Determine the [x, y] coordinate at the center of the cell enclosing the given text.  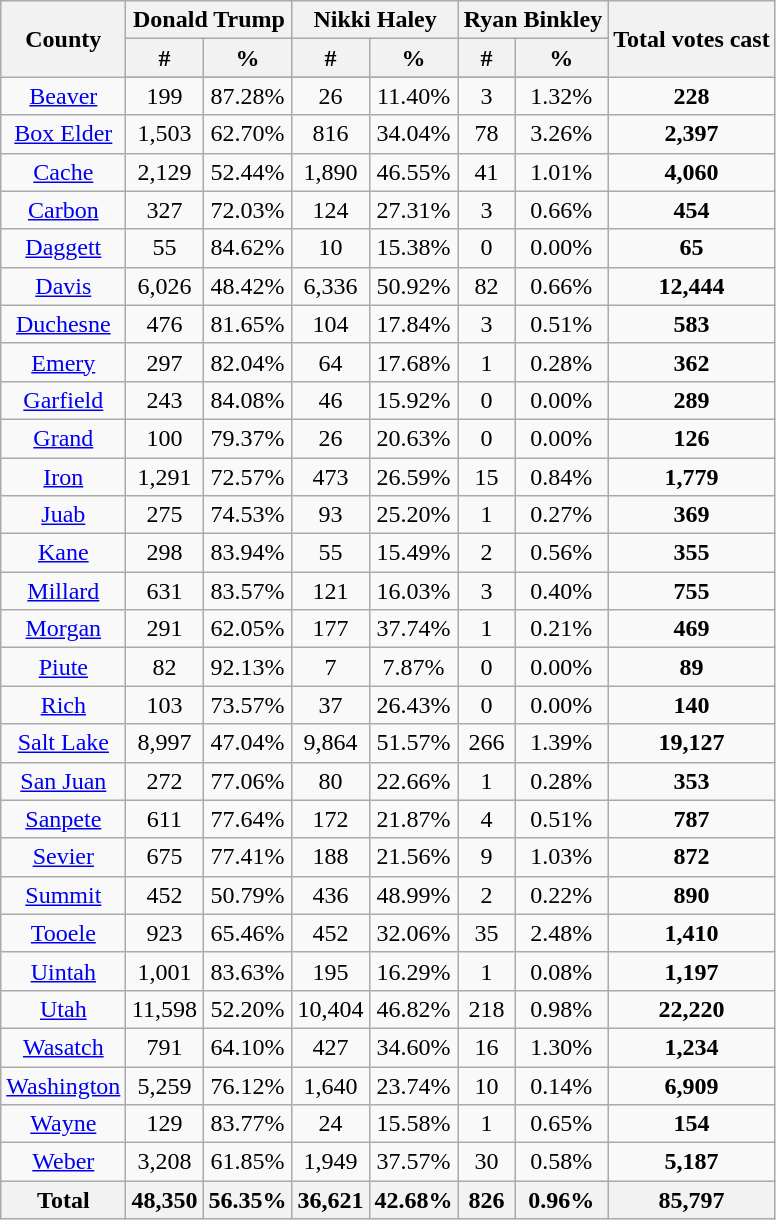
48.99% [414, 895]
27.31% [414, 210]
20.63% [414, 438]
62.05% [248, 629]
35 [486, 933]
1,640 [330, 1085]
6,336 [330, 286]
42.68% [414, 1200]
1,234 [692, 1047]
65 [692, 248]
218 [486, 1009]
0.58% [562, 1162]
15 [486, 477]
Rich [64, 705]
77.06% [248, 781]
1,503 [164, 134]
0.14% [562, 1085]
1,410 [692, 933]
61.85% [248, 1162]
47.04% [248, 743]
77.64% [248, 819]
353 [692, 781]
6,026 [164, 286]
17.84% [414, 324]
Millard [64, 591]
10,404 [330, 1009]
5,259 [164, 1085]
289 [692, 400]
436 [330, 895]
81.65% [248, 324]
4,060 [692, 172]
22.66% [414, 781]
1.03% [562, 857]
84.62% [248, 248]
Garfield [64, 400]
80 [330, 781]
124 [330, 210]
1.32% [562, 96]
16 [486, 1047]
Nikki Haley [375, 20]
Summit [64, 895]
6,909 [692, 1085]
787 [692, 819]
Total [64, 1200]
473 [330, 477]
Davis [64, 286]
2,129 [164, 172]
26.59% [414, 477]
1.30% [562, 1047]
Uintah [64, 971]
Wasatch [64, 1047]
Weber [64, 1162]
51.57% [414, 743]
121 [330, 591]
21.56% [414, 857]
469 [692, 629]
Total votes cast [692, 39]
454 [692, 210]
7.87% [414, 667]
1,890 [330, 172]
1,291 [164, 477]
50.92% [414, 286]
0.21% [562, 629]
0.56% [562, 553]
103 [164, 705]
9 [486, 857]
890 [692, 895]
34.04% [414, 134]
12,444 [692, 286]
126 [692, 438]
0.96% [562, 1200]
78 [486, 134]
Carbon [64, 210]
16.29% [414, 971]
129 [164, 1124]
37.74% [414, 629]
52.20% [248, 1009]
Utah [64, 1009]
9,864 [330, 743]
34.60% [414, 1047]
Ryan Binkley [533, 20]
228 [692, 96]
48,350 [164, 1200]
41 [486, 172]
1,197 [692, 971]
327 [164, 210]
275 [164, 515]
104 [330, 324]
755 [692, 591]
77.41% [248, 857]
195 [330, 971]
24 [330, 1124]
Beaver [64, 96]
298 [164, 553]
4 [486, 819]
Grand [64, 438]
93 [330, 515]
30 [486, 1162]
1,001 [164, 971]
0.27% [562, 515]
1.39% [562, 743]
Kane [64, 553]
Salt Lake [64, 743]
Sevier [64, 857]
83.94% [248, 553]
11,598 [164, 1009]
Morgan [64, 629]
48.42% [248, 286]
0.84% [562, 477]
Cache [64, 172]
52.44% [248, 172]
272 [164, 781]
15.92% [414, 400]
79.37% [248, 438]
15.58% [414, 1124]
36,621 [330, 1200]
19,127 [692, 743]
291 [164, 629]
Emery [64, 362]
611 [164, 819]
2.48% [562, 933]
7 [330, 667]
22,220 [692, 1009]
791 [164, 1047]
82.04% [248, 362]
0.98% [562, 1009]
San Juan [64, 781]
826 [486, 1200]
84.08% [248, 400]
816 [330, 134]
631 [164, 591]
21.87% [414, 819]
17.68% [414, 362]
Donald Trump [209, 20]
56.35% [248, 1200]
0.65% [562, 1124]
923 [164, 933]
8,997 [164, 743]
Piute [64, 667]
72.57% [248, 477]
92.13% [248, 667]
Washington [64, 1085]
2,397 [692, 134]
72.03% [248, 210]
3.26% [562, 134]
243 [164, 400]
0.22% [562, 895]
Iron [64, 477]
85,797 [692, 1200]
297 [164, 362]
355 [692, 553]
675 [164, 857]
11.40% [414, 96]
5,187 [692, 1162]
23.74% [414, 1085]
Tooele [64, 933]
County [64, 39]
0.40% [562, 591]
362 [692, 362]
16.03% [414, 591]
Daggett [64, 248]
89 [692, 667]
65.46% [248, 933]
76.12% [248, 1085]
32.06% [414, 933]
64.10% [248, 1047]
140 [692, 705]
1,779 [692, 477]
1.01% [562, 172]
15.38% [414, 248]
188 [330, 857]
872 [692, 857]
64 [330, 362]
266 [486, 743]
369 [692, 515]
0.08% [562, 971]
74.53% [248, 515]
46.55% [414, 172]
87.28% [248, 96]
62.70% [248, 134]
83.57% [248, 591]
154 [692, 1124]
Box Elder [64, 134]
Sanpete [64, 819]
172 [330, 819]
46.82% [414, 1009]
100 [164, 438]
50.79% [248, 895]
37 [330, 705]
427 [330, 1047]
177 [330, 629]
199 [164, 96]
73.57% [248, 705]
83.63% [248, 971]
25.20% [414, 515]
3,208 [164, 1162]
26.43% [414, 705]
Juab [64, 515]
83.77% [248, 1124]
1,949 [330, 1162]
15.49% [414, 553]
37.57% [414, 1162]
Wayne [64, 1124]
Duchesne [64, 324]
583 [692, 324]
476 [164, 324]
46 [330, 400]
